Return the (x, y) coordinate for the center point of the cell that contains the specified text.  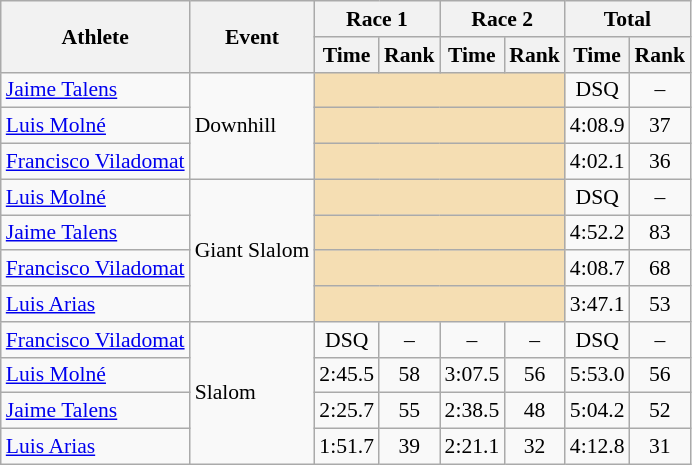
Downhill (252, 126)
3:47.1 (598, 304)
58 (410, 375)
4:12.8 (598, 447)
4:02.1 (598, 162)
4:08.7 (598, 269)
32 (534, 447)
Race 2 (502, 19)
Total (628, 19)
68 (660, 269)
2:38.5 (472, 411)
2:45.5 (346, 375)
55 (410, 411)
4:08.9 (598, 126)
3:07.5 (472, 375)
2:21.1 (472, 447)
37 (660, 126)
31 (660, 447)
5:53.0 (598, 375)
53 (660, 304)
Event (252, 36)
Race 1 (376, 19)
Slalom (252, 393)
1:51.7 (346, 447)
2:25.7 (346, 411)
36 (660, 162)
48 (534, 411)
Athlete (96, 36)
5:04.2 (598, 411)
Giant Slalom (252, 250)
83 (660, 233)
39 (410, 447)
4:52.2 (598, 233)
52 (660, 411)
